For the text-containing cell, return its midpoint in [x, y] coordinate format. 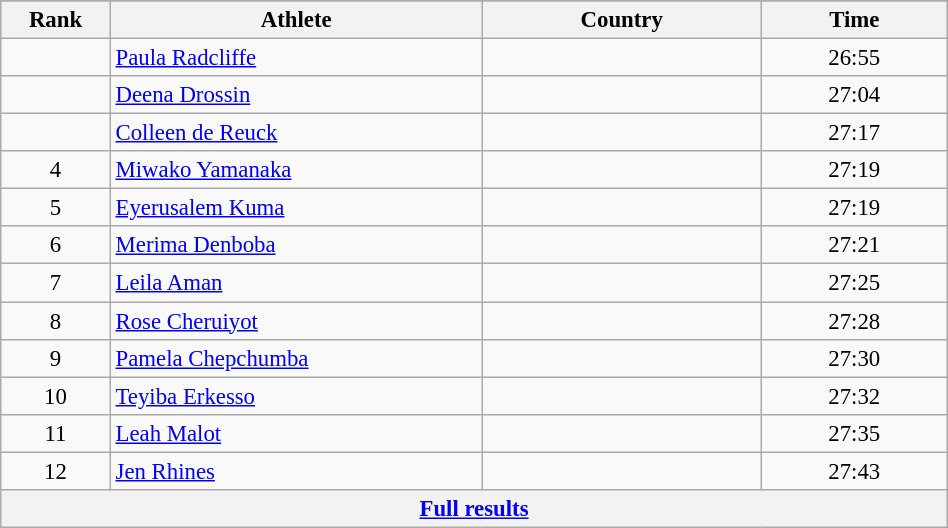
27:35 [854, 433]
27:04 [854, 95]
6 [56, 245]
27:43 [854, 471]
Paula Radcliffe [296, 58]
Country [622, 20]
27:25 [854, 283]
Teyiba Erkesso [296, 396]
10 [56, 396]
Pamela Chepchumba [296, 358]
Eyerusalem Kuma [296, 208]
Miwako Yamanaka [296, 170]
Rose Cheruiyot [296, 321]
Time [854, 20]
Rank [56, 20]
Leah Malot [296, 433]
9 [56, 358]
7 [56, 283]
27:17 [854, 133]
Full results [474, 509]
27:32 [854, 396]
4 [56, 170]
27:30 [854, 358]
Jen Rhines [296, 471]
Deena Drossin [296, 95]
26:55 [854, 58]
Athlete [296, 20]
5 [56, 208]
Merima Denboba [296, 245]
Leila Aman [296, 283]
27:21 [854, 245]
Colleen de Reuck [296, 133]
12 [56, 471]
8 [56, 321]
27:28 [854, 321]
11 [56, 433]
